Provide the (X, Y) coordinate of the cell's center where the given text is located.  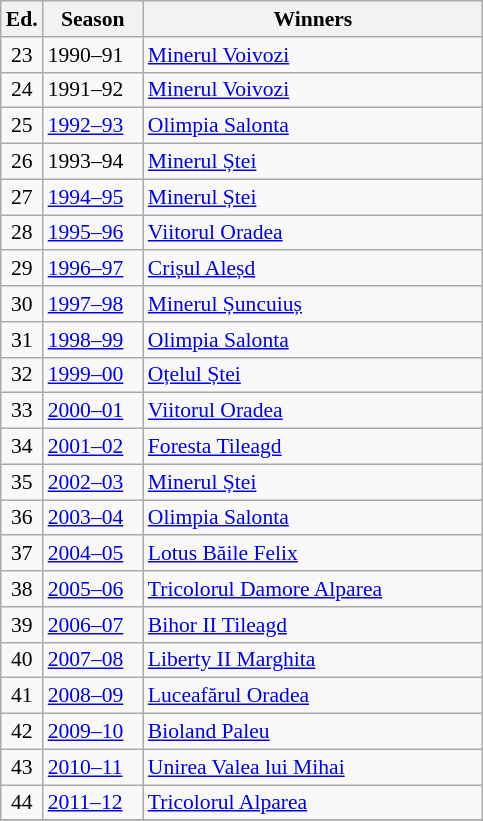
2001–02 (93, 447)
28 (22, 233)
39 (22, 625)
2002–03 (93, 482)
2006–07 (93, 625)
2011–12 (93, 803)
Lotus Băile Felix (313, 554)
1991–92 (93, 90)
2009–10 (93, 732)
37 (22, 554)
1993–94 (93, 162)
33 (22, 411)
42 (22, 732)
30 (22, 304)
1994–95 (93, 197)
Bioland Paleu (313, 732)
1997–98 (93, 304)
26 (22, 162)
Liberty II Marghita (313, 660)
43 (22, 767)
1995–96 (93, 233)
31 (22, 340)
2008–09 (93, 696)
Minerul Șuncuiuș (313, 304)
Ed. (22, 19)
Tricolorul Alparea (313, 803)
34 (22, 447)
2007–08 (93, 660)
1990–91 (93, 55)
Unirea Valea lui Mihai (313, 767)
27 (22, 197)
2000–01 (93, 411)
Foresta Tileagd (313, 447)
Luceafărul Oradea (313, 696)
24 (22, 90)
Crișul Aleșd (313, 269)
29 (22, 269)
Bihor II Tileagd (313, 625)
32 (22, 375)
36 (22, 518)
Tricolorul Damore Alparea (313, 589)
Season (93, 19)
2005–06 (93, 589)
Oțelul Ștei (313, 375)
23 (22, 55)
25 (22, 126)
38 (22, 589)
Winners (313, 19)
41 (22, 696)
35 (22, 482)
2004–05 (93, 554)
2003–04 (93, 518)
1998–99 (93, 340)
1996–97 (93, 269)
40 (22, 660)
44 (22, 803)
1992–93 (93, 126)
2010–11 (93, 767)
1999–00 (93, 375)
